Detect which cell encompasses the target text, then output its (x, y) center coordinate. 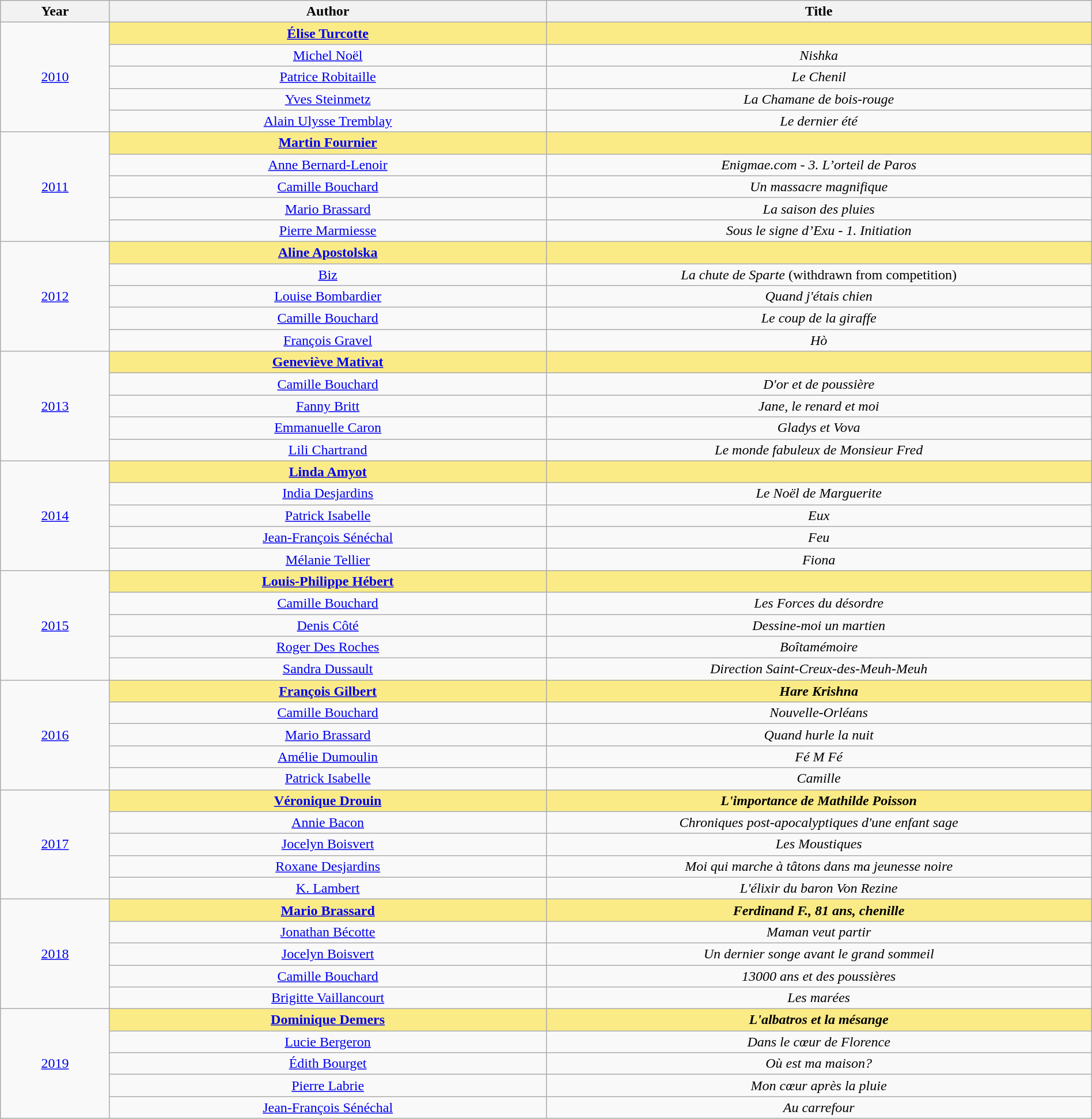
Brigitte Vaillancourt (328, 998)
Fé M Fé (819, 757)
Sous le signe d’Exu - 1. Initiation (819, 230)
L'importance de Mathilde Poisson (819, 801)
Martin Fournier (328, 143)
Où est ma maison? (819, 1064)
2015 (55, 625)
Denis Côté (328, 625)
Aline Apostolska (328, 252)
Un dernier songe avant le grand sommeil (819, 954)
La Chamane de bois-rouge (819, 99)
2017 (55, 844)
Élise Turcotte (328, 33)
2019 (55, 1064)
La saison des pluies (819, 208)
Édith Bourget (328, 1064)
Fanny Britt (328, 406)
Feu (819, 537)
Jonathan Bécotte (328, 932)
Le Chenil (819, 77)
Roxane Desjardins (328, 866)
Véronique Drouin (328, 801)
Mélanie Tellier (328, 559)
L'élixir du baron Von Rezine (819, 888)
13000 ans et des poussières (819, 976)
Quand j'étais chien (819, 297)
Jane, le renard et moi (819, 406)
Pierre Labrie (328, 1086)
2014 (55, 515)
Les marées (819, 998)
2011 (55, 187)
François Gilbert (328, 691)
Le monde fabuleux de Monsieur Fred (819, 450)
Yves Steinmetz (328, 99)
2010 (55, 77)
Dans le cœur de Florence (819, 1042)
Lili Chartrand (328, 450)
Biz (328, 275)
François Gravel (328, 340)
Fiona (819, 559)
Linda Amyot (328, 472)
2016 (55, 735)
Un massacre magnifique (819, 187)
Dominique Demers (328, 1020)
2012 (55, 296)
Roger Des Roches (328, 647)
Ferdinand F., 81 ans, chenille (819, 910)
Anne Bernard-Lenoir (328, 165)
Direction Saint-Creux-des-Meuh-Meuh (819, 669)
Geneviève Mativat (328, 362)
Boîtamémoire (819, 647)
Pierre Marmiesse (328, 230)
Chroniques post-apocalyptiques d'une enfant sage (819, 822)
Louise Bombardier (328, 297)
Sandra Dussault (328, 669)
Moi qui marche à tâtons dans ma jeunesse noire (819, 866)
2018 (55, 954)
Au carrefour (819, 1107)
Le coup de la giraffe (819, 318)
D'or et de poussière (819, 384)
Les Forces du désordre (819, 603)
Alain Ulysse Tremblay (328, 121)
Author (328, 12)
La chute de Sparte (withdrawn from competition) (819, 275)
Le Noël de Marguerite (819, 494)
Patrice Robitaille (328, 77)
Hò (819, 340)
2013 (55, 406)
Michel Noël (328, 55)
Annie Bacon (328, 822)
Louis-Philippe Hébert (328, 581)
Nouvelle-Orléans (819, 713)
India Desjardins (328, 494)
Amélie Dumoulin (328, 757)
Year (55, 12)
L'albatros et la mésange (819, 1020)
Lucie Bergeron (328, 1042)
Camille (819, 779)
Les Moustiques (819, 844)
K. Lambert (328, 888)
Mon cœur après la pluie (819, 1086)
Hare Krishna (819, 691)
Maman veut partir (819, 932)
Title (819, 12)
Quand hurle la nuit (819, 735)
Enigmae.com - 3. L’orteil de Paros (819, 165)
Gladys et Vova (819, 428)
Nishka (819, 55)
Eux (819, 515)
Dessine-moi un martien (819, 625)
Emmanuelle Caron (328, 428)
Le dernier été (819, 121)
